For the text-containing cell, return its midpoint in (X, Y) coordinate format. 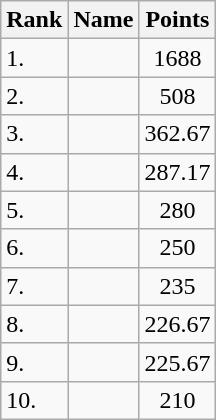
225.67 (178, 362)
2. (34, 96)
362.67 (178, 134)
508 (178, 96)
1. (34, 58)
280 (178, 210)
Name (104, 20)
210 (178, 400)
3. (34, 134)
Points (178, 20)
9. (34, 362)
1688 (178, 58)
5. (34, 210)
287.17 (178, 172)
4. (34, 172)
8. (34, 324)
226.67 (178, 324)
250 (178, 248)
7. (34, 286)
235 (178, 286)
10. (34, 400)
Rank (34, 20)
6. (34, 248)
